Locate the cell with the specified text and output its (X, Y) center coordinate. 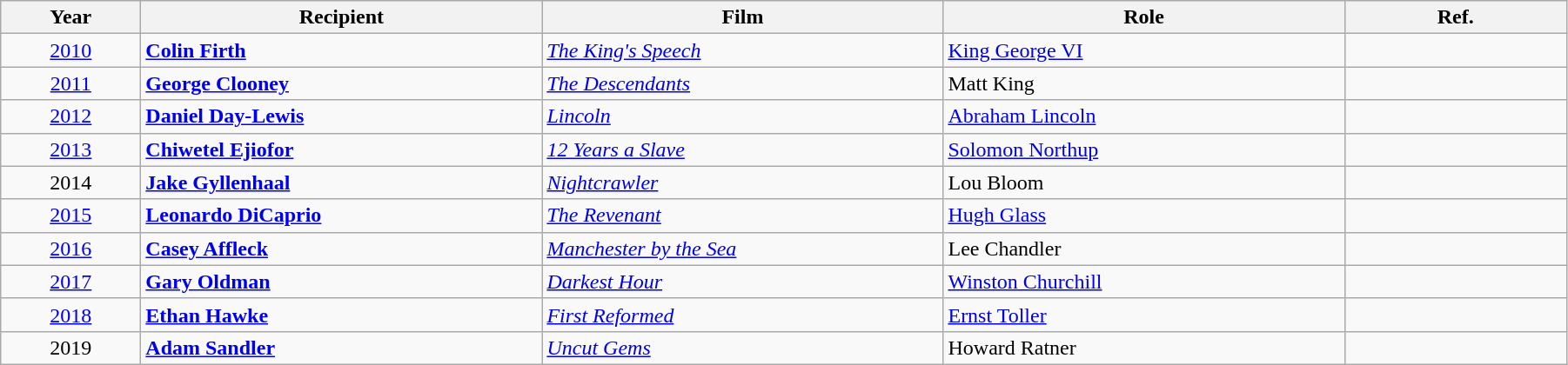
Film (743, 17)
2010 (71, 50)
George Clooney (341, 83)
Darkest Hour (743, 282)
2013 (71, 149)
Year (71, 17)
Winston Churchill (1143, 282)
Leonardo DiCaprio (341, 216)
12 Years a Slave (743, 149)
Lee Chandler (1143, 249)
Solomon Northup (1143, 149)
Howard Ratner (1143, 348)
Manchester by the Sea (743, 249)
2014 (71, 182)
2012 (71, 116)
Jake Gyllenhaal (341, 182)
Ethan Hawke (341, 315)
Hugh Glass (1143, 216)
2016 (71, 249)
The King's Speech (743, 50)
Adam Sandler (341, 348)
Abraham Lincoln (1143, 116)
Role (1143, 17)
Recipient (341, 17)
Ernst Toller (1143, 315)
Nightcrawler (743, 182)
Lou Bloom (1143, 182)
Matt King (1143, 83)
2015 (71, 216)
2011 (71, 83)
Daniel Day-Lewis (341, 116)
2019 (71, 348)
Uncut Gems (743, 348)
Ref. (1455, 17)
The Descendants (743, 83)
Lincoln (743, 116)
2018 (71, 315)
First Reformed (743, 315)
The Revenant (743, 216)
King George VI (1143, 50)
Chiwetel Ejiofor (341, 149)
Gary Oldman (341, 282)
Colin Firth (341, 50)
Casey Affleck (341, 249)
2017 (71, 282)
